Provide the [x, y] coordinate of the cell's center where the given text is located.  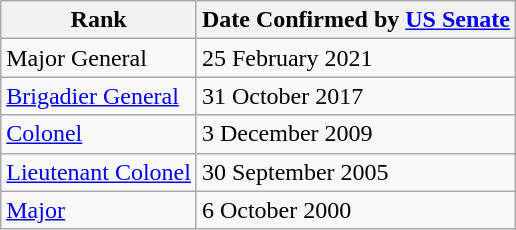
Rank [99, 20]
31 October 2017 [356, 96]
Brigadier General [99, 96]
25 February 2021 [356, 58]
Lieutenant Colonel [99, 172]
Major [99, 210]
Date Confirmed by US Senate [356, 20]
Colonel [99, 134]
Major General [99, 58]
3 December 2009 [356, 134]
6 October 2000 [356, 210]
30 September 2005 [356, 172]
